Capture the cell that displays the provided text and extract its [X, Y] central coordinate. 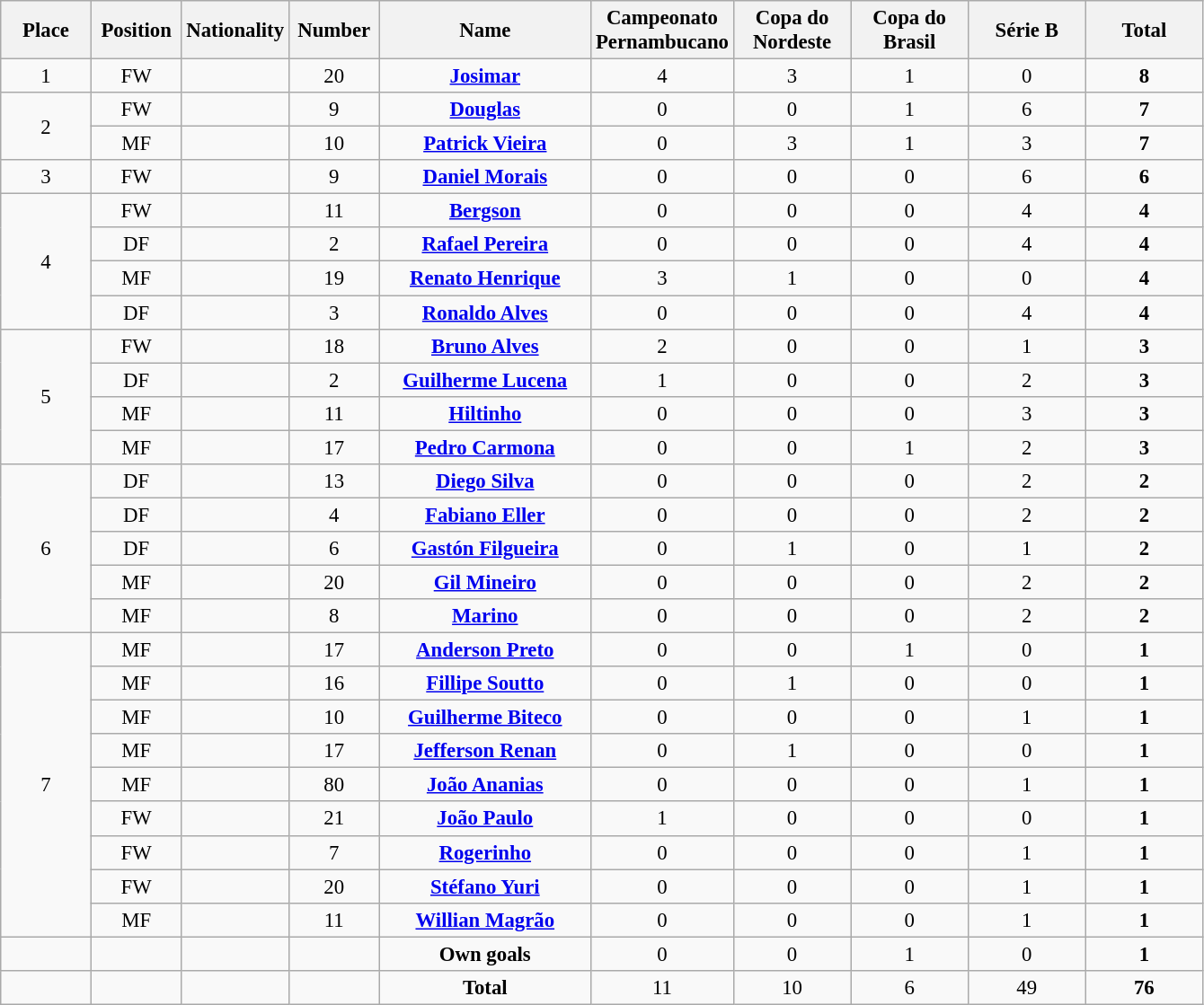
Number [334, 31]
80 [334, 785]
13 [334, 481]
Bergson [485, 211]
Marino [485, 616]
5 [47, 396]
Stéfano Yuri [485, 886]
João Ananias [485, 785]
Campeonato Pernambucano [663, 31]
21 [334, 819]
Ronaldo Alves [485, 313]
Rogerinho [485, 852]
Gil Mineiro [485, 582]
Daniel Morais [485, 177]
Rafael Pereira [485, 245]
Willian Magrão [485, 920]
Bruno Alves [485, 346]
Patrick Vieira [485, 144]
Jefferson Renan [485, 751]
Série B [1026, 31]
Pedro Carmona [485, 447]
Name [485, 31]
Renato Henrique [485, 278]
Guilherme Lucena [485, 380]
18 [334, 346]
Position [137, 31]
Copa do Brasil [909, 31]
Nationality [235, 31]
Anderson Preto [485, 650]
Hiltinho [485, 413]
Place [47, 31]
16 [334, 683]
19 [334, 278]
Gastón Filgueira [485, 549]
Fabiano Eller [485, 515]
Josimar [485, 76]
Guilherme Biteco [485, 718]
Own goals [485, 954]
49 [1026, 988]
João Paulo [485, 819]
Copa do Nordeste [792, 31]
Douglas [485, 110]
Diego Silva [485, 481]
Fillipe Soutto [485, 683]
76 [1145, 988]
